Search for the cell housing the specified text and yield its [X, Y] center coordinate. 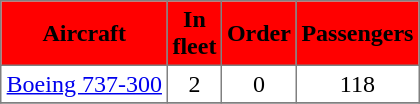
0 [259, 84]
In fleet [194, 33]
Order [259, 33]
Passengers [357, 33]
118 [357, 84]
Boeing 737-300 [84, 84]
2 [194, 84]
Aircraft [84, 33]
